Determine the (x, y) coordinate at the center of the cell enclosing the given text.  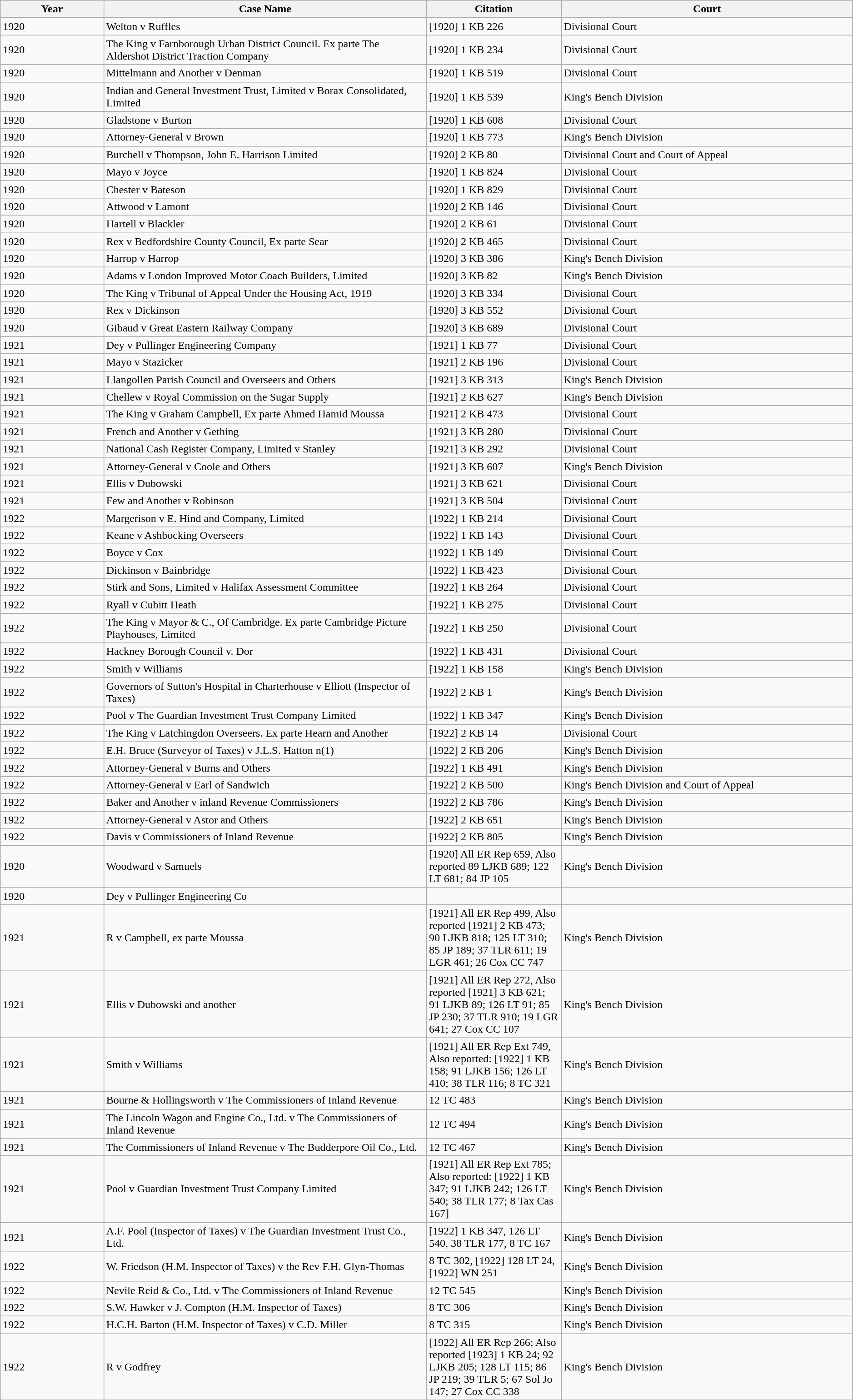
H.C.H. Barton (H.M. Inspector of Taxes) v C.D. Miller (265, 1325)
Hackney Borough Council v. Dor (265, 652)
Mayo v Stazicker (265, 362)
Mayo v Joyce (265, 172)
Pool v Guardian Investment Trust Company Limited (265, 1189)
[1921] All ER Rep 499, Also reported [1921] 2 KB 473; 90 LJKB 818; 125 LT 310; 85 JP 189; 37 TLR 611; 19 LGR 461; 26 Cox CC 747 (494, 938)
The King v Mayor & C., Of Cambridge. Ex parte Cambridge Picture Playhouses, Limited (265, 628)
Boyce v Cox (265, 553)
Nevile Reid & Co., Ltd. v The Commissioners of Inland Revenue (265, 1290)
[1922] 1 KB 423 (494, 570)
Rex v Dickinson (265, 311)
S.W. Hawker v J. Compton (H.M. Inspector of Taxes) (265, 1307)
Chester v Bateson (265, 189)
8 TC 302, [1922] 128 LT 24, [1922] WN 251 (494, 1267)
12 TC 467 (494, 1147)
[1921] 3 KB 607 (494, 466)
A.F. Pool (Inspector of Taxes) v The Guardian Investment Trust Co., Ltd. (265, 1237)
[1922] 2 KB 500 (494, 785)
[1920] 3 KB 552 (494, 311)
[1921] All ER Rep Ext 785; Also reported: [1922] 1 KB 347; 91 LJKB 242; 126 LT 540; 38 TLR 177; 8 Tax Cas 167] (494, 1189)
[1920] 1 KB 608 (494, 120)
Dey v Pullinger Engineering Co (265, 896)
Dickinson v Bainbridge (265, 570)
[1920] 2 KB 80 (494, 155)
Bourne & Hollingsworth v The Commissioners of Inland Revenue (265, 1100)
R v Godfrey (265, 1366)
The King v Tribunal of Appeal Under the Housing Act, 1919 (265, 293)
Gibaud v Great Eastern Railway Company (265, 328)
[1922] 2 KB 786 (494, 802)
12 TC 494 (494, 1124)
[1921] 2 KB 196 (494, 362)
[1921] 3 KB 280 (494, 432)
E.H. Bruce (Surveyor of Taxes) v J.L.S. Hatton n(1) (265, 750)
[1922] 1 KB 491 (494, 768)
Ellis v Dubowski and another (265, 1004)
[1921] 2 KB 473 (494, 414)
Mittelmann and Another v Denman (265, 73)
Margerison v E. Hind and Company, Limited (265, 518)
Indian and General Investment Trust, Limited v Borax Consolidated, Limited (265, 96)
Ryall v Cubitt Heath (265, 605)
[1921] All ER Rep Ext 749, Also reported: [1922] 1 KB 158; 91 LJKB 156; 126 LT 410; 38 TLR 116; 8 TC 321 (494, 1065)
Adams v London Improved Motor Coach Builders, Limited (265, 276)
The King v Graham Campbell, Ex parte Ahmed Hamid Moussa (265, 414)
[1920] 1 KB 226 (494, 26)
Attorney-General v Astor and Others (265, 820)
Baker and Another v inland Revenue Commissioners (265, 802)
[1920] 1 KB 234 (494, 50)
Attorney-General v Brown (265, 137)
[1920] 2 KB 61 (494, 224)
12 TC 545 (494, 1290)
[1922] 2 KB 1 (494, 692)
Court (707, 9)
Attorney-General v Burns and Others (265, 768)
Attwood v Lamont (265, 206)
The King v Latchingdon Overseers. Ex parte Hearn and Another (265, 733)
[1922] All ER Rep 266; Also reported [1923] 1 KB 24; 92 LJKB 205; 128 LT 115; 86 JP 219; 39 TLR 5; 67 Sol Jo 147; 27 Cox CC 338 (494, 1366)
Gladstone v Burton (265, 120)
[1920] 2 KB 465 (494, 241)
[1920] 1 KB 824 (494, 172)
[1921] 3 KB 621 (494, 483)
[1920] 1 KB 773 (494, 137)
12 TC 483 (494, 1100)
[1922] 2 KB 805 (494, 837)
[1920] 1 KB 519 (494, 73)
[1922] 1 KB 158 (494, 669)
[1922] 2 KB 14 (494, 733)
[1922] 2 KB 651 (494, 820)
Burchell v Thompson, John E. Harrison Limited (265, 155)
Hartell v Blackler (265, 224)
The Lincoln Wagon and Engine Co., Ltd. v The Commissioners of Inland Revenue (265, 1124)
8 TC 315 (494, 1325)
[1920] 1 KB 539 (494, 96)
Year (52, 9)
[1921] 3 KB 292 (494, 449)
Stirk and Sons, Limited v Halifax Assessment Committee (265, 587)
Rex v Bedfordshire County Council, Ex parte Sear (265, 241)
[1922] 1 KB 149 (494, 553)
Divisional Court and Court of Appeal (707, 155)
R v Campbell, ex parte Moussa (265, 938)
[1920] 2 KB 146 (494, 206)
[1920] 3 KB 82 (494, 276)
[1921] 2 KB 627 (494, 397)
W. Friedson (H.M. Inspector of Taxes) v the Rev F.H. Glyn-Thomas (265, 1267)
Harrop v Harrop (265, 259)
[1921] 3 KB 504 (494, 501)
[1920] 1 KB 829 (494, 189)
[1921] 1 KB 77 (494, 345)
[1922] 1 KB 264 (494, 587)
[1922] 1 KB 250 (494, 628)
Dey v Pullinger Engineering Company (265, 345)
[1922] 1 KB 347 (494, 716)
Davis v Commissioners of Inland Revenue (265, 837)
French and Another v Gething (265, 432)
The Commissioners of Inland Revenue v The Budderpore Oil Co., Ltd. (265, 1147)
[1921] 3 KB 313 (494, 380)
8 TC 306 (494, 1307)
[1922] 1 KB 347, 126 LT 540, 38 TLR 177, 8 TC 167 (494, 1237)
Llangollen Parish Council and Overseers and Others (265, 380)
Attorney-General v Coole and Others (265, 466)
[1922] 1 KB 431 (494, 652)
Case Name (265, 9)
[1922] 1 KB 275 (494, 605)
[1920] 3 KB 689 (494, 328)
King's Bench Division and Court of Appeal (707, 785)
Few and Another v Robinson (265, 501)
[1920] 3 KB 334 (494, 293)
[1921] All ER Rep 272, Also reported [1921] 3 KB 621; 91 LJKB 89; 126 LT 91; 85 JP 230; 37 TLR 910; 19 LGR 641; 27 Cox CC 107 (494, 1004)
National Cash Register Company, Limited v Stanley (265, 449)
Citation (494, 9)
Attorney-General v Earl of Sandwich (265, 785)
Welton v Ruffles (265, 26)
[1922] 2 KB 206 (494, 750)
Keane v Ashbocking Overseers (265, 536)
[1922] 1 KB 143 (494, 536)
[1922] 1 KB 214 (494, 518)
Chellew v Royal Commission on the Sugar Supply (265, 397)
Pool v The Guardian Investment Trust Company Limited (265, 716)
Governors of Sutton's Hospital in Charterhouse v Elliott (Inspector of Taxes) (265, 692)
Woodward v Samuels (265, 867)
Ellis v Dubowski (265, 483)
[1920] 3 KB 386 (494, 259)
[1920] All ER Rep 659, Also reported 89 LJKB 689; 122 LT 681; 84 JP 105 (494, 867)
The King v Farnborough Urban District Council. Ex parte The Aldershot District Traction Company (265, 50)
